Detect which cell encompasses the target text, then output its [X, Y] center coordinate. 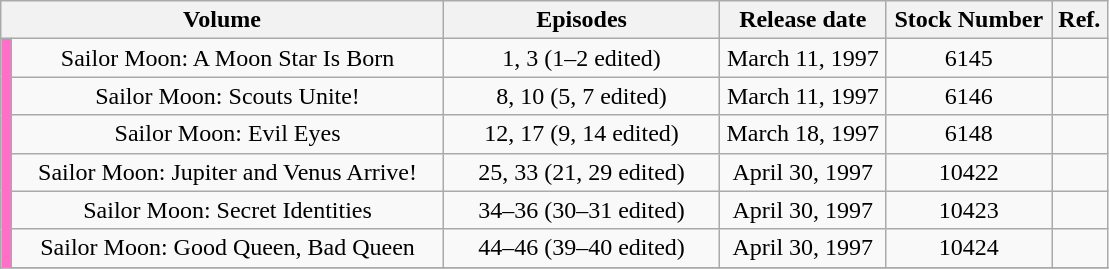
12, 17 (9, 14 edited) [582, 134]
44–46 (39–40 edited) [582, 248]
10424 [969, 248]
6146 [969, 96]
Sailor Moon: Scouts Unite! [228, 96]
10423 [969, 210]
Sailor Moon: Jupiter and Venus Arrive! [228, 172]
8, 10 (5, 7 edited) [582, 96]
Ref. [1080, 20]
Sailor Moon: Secret Identities [228, 210]
34–36 (30–31 edited) [582, 210]
6145 [969, 58]
6148 [969, 134]
10422 [969, 172]
Sailor Moon: Good Queen, Bad Queen [228, 248]
1, 3 (1–2 edited) [582, 58]
Episodes [582, 20]
Sailor Moon: A Moon Star Is Born [228, 58]
Sailor Moon: Evil Eyes [228, 134]
25, 33 (21, 29 edited) [582, 172]
March 18, 1997 [803, 134]
Volume [222, 20]
Stock Number [969, 20]
Release date [803, 20]
